Output the [x, y] coordinate of the center of the cell containing the given text.  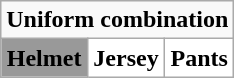
Uniform combination [118, 20]
Helmet [44, 58]
Jersey [126, 58]
Pants [200, 58]
